Pinpoint the cell where the given text exists, returning its [X, Y] midpoint coordinate. 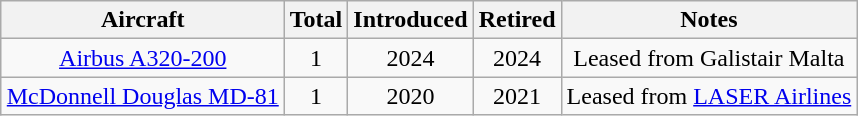
Airbus A320-200 [142, 58]
2021 [517, 96]
McDonnell Douglas MD-81 [142, 96]
Leased from LASER Airlines [709, 96]
Retired [517, 20]
Introduced [410, 20]
Notes [709, 20]
Total [316, 20]
2020 [410, 96]
Leased from Galistair Malta [709, 58]
Aircraft [142, 20]
